From the cell containing the given text, extract its center point as (x, y) coordinate. 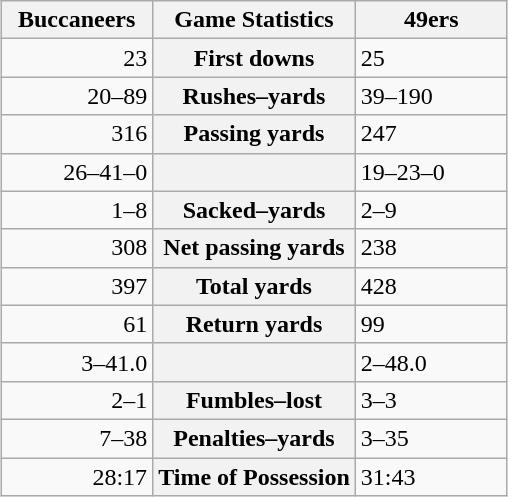
First downs (254, 58)
49ers (431, 20)
Rushes–yards (254, 96)
Buccaneers (77, 20)
2–9 (431, 210)
61 (77, 324)
397 (77, 286)
25 (431, 58)
Total yards (254, 286)
99 (431, 324)
Return yards (254, 324)
Passing yards (254, 134)
39–190 (431, 96)
28:17 (77, 477)
2–1 (77, 400)
1–8 (77, 210)
Sacked–yards (254, 210)
7–38 (77, 438)
238 (431, 248)
316 (77, 134)
247 (431, 134)
Time of Possession (254, 477)
308 (77, 248)
19–23–0 (431, 172)
Penalties–yards (254, 438)
3–41.0 (77, 362)
3–35 (431, 438)
31:43 (431, 477)
Fumbles–lost (254, 400)
26–41–0 (77, 172)
2–48.0 (431, 362)
Net passing yards (254, 248)
Game Statistics (254, 20)
428 (431, 286)
20–89 (77, 96)
3–3 (431, 400)
23 (77, 58)
